Determine the (X, Y) coordinate at the center of the cell enclosing the given text.  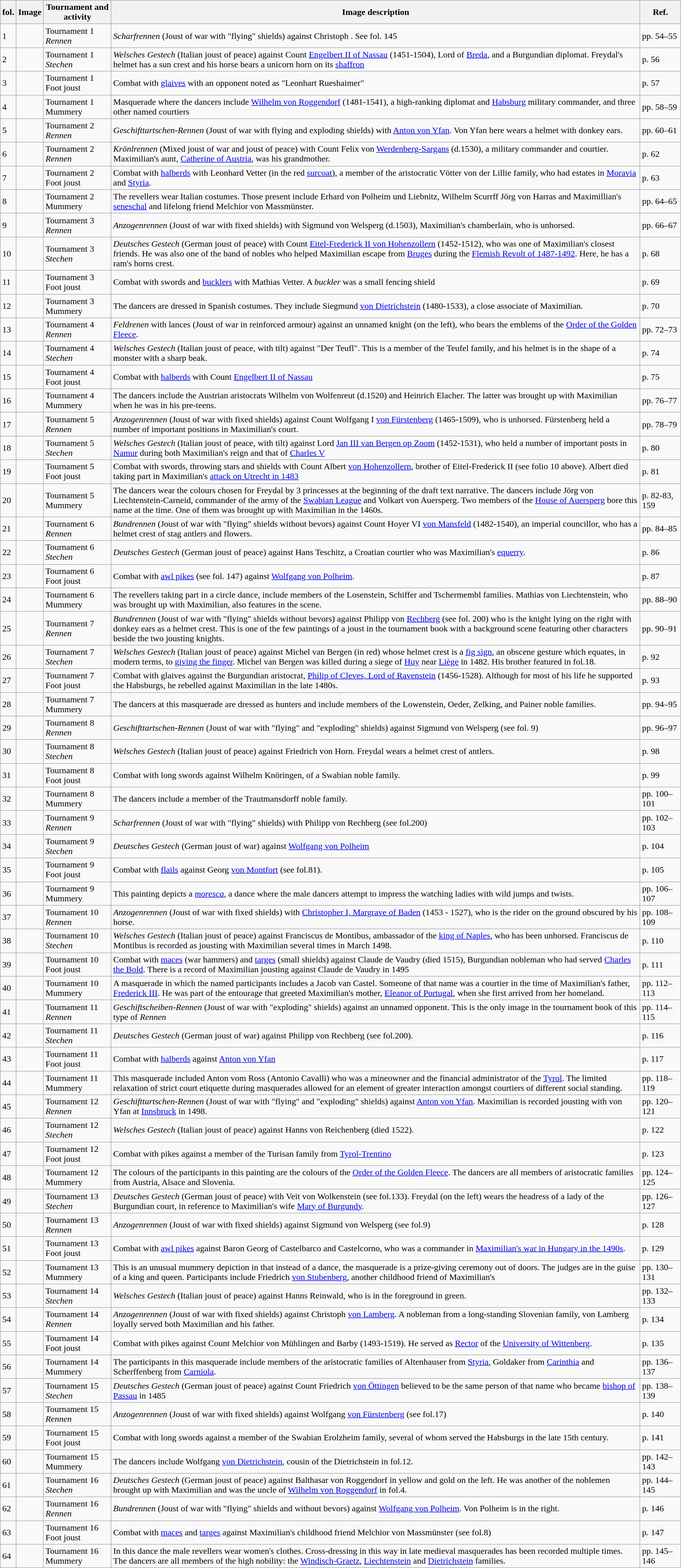
p. 75 (660, 377)
48 (8, 1178)
Tournament 6 Mummery (77, 599)
64 (8, 1556)
43 (8, 1059)
26 (8, 657)
pp. 60–61 (660, 130)
p. 70 (660, 306)
Tournament 3 Mummery (77, 306)
Combat with pikes against Count Melchior von Mühlingen and Barby (1493-1519). He served as Rector of the University of Wittenberg. (376, 1343)
Tournament 7 Stechen (77, 657)
Image description (376, 12)
52 (8, 1272)
Tournament 9 Mummery (77, 893)
60 (8, 1461)
p. 123 (660, 1154)
pp. 58–59 (660, 107)
p. 128 (660, 1225)
pp. 138–139 (660, 1390)
Tournament 8 Stechen (77, 751)
51 (8, 1248)
Combat with long swords against a member of the Swabian Erolzheim family, several of whom served the Habsburgs in the late 15th century. (376, 1437)
pp. 142–143 (660, 1461)
20 (8, 500)
10 (8, 254)
Tournament 4 Mummery (77, 401)
36 (8, 893)
Scharfrennen (Joust of war with "flying" shields) against Christoph . See fol. 145 (376, 36)
Tournament 7 Mummery (77, 704)
53 (8, 1296)
Tournament 4 Foot joust (77, 377)
p. 141 (660, 1437)
16 (8, 401)
p. 110 (660, 941)
7 (8, 177)
50 (8, 1225)
Tournament 14 Stechen (77, 1296)
1 (8, 36)
Deutsches Gestech (German joust of peace) against Hans Teschitz, a Croatian courtier who was Maximilian's equerry. (376, 552)
pp. 76–77 (660, 401)
9 (8, 225)
pp. 64–65 (660, 202)
p. 111 (660, 965)
19 (8, 471)
p. 56 (660, 60)
pp. 66–67 (660, 225)
p. 104 (660, 846)
27 (8, 680)
5 (8, 130)
The dancers are dressed in Spanish costumes. They include Siegmund von Dietrichstein (1480-1533), a close associate of Maximilian. (376, 306)
Tournament 11 Mummery (77, 1082)
Deutsches Gestech (German joust of war) against Philipp von Rechberg (see fol.200). (376, 1035)
Tournament 6 Foot joust (77, 576)
p. 81 (660, 471)
Tournament 5 Rennen (77, 424)
Tournament 12 Rennen (77, 1106)
Combat with maces and targes against Maximilian's childhood friend Melchior von Massmünster (see fol.8) (376, 1533)
59 (8, 1437)
15 (8, 377)
p. 117 (660, 1059)
Tournament 10 Foot joust (77, 965)
Tournament 11 Rennen (77, 1012)
Tournament 10 Rennen (77, 917)
17 (8, 424)
p. 140 (660, 1414)
Welsches Gestech (Italian joust of peace) against Friedrich von Horn. Freydal wears a helmet crest of antlers. (376, 751)
fol. (8, 12)
61 (8, 1485)
Combat with halberds with Count Engelbert II of Nassau (376, 377)
p. 122 (660, 1130)
pp. 88–90 (660, 599)
p. 80 (660, 448)
pp. 106–107 (660, 893)
12 (8, 306)
pp. 124–125 (660, 1178)
pp. 132–133 (660, 1296)
Welsches Gestech (Italian joust of peace) against Hanns von Reichenberg (died 1522). (376, 1130)
pp. 126–127 (660, 1201)
42 (8, 1035)
34 (8, 846)
13 (8, 330)
Tournament 6 Rennen (77, 529)
Tournament 7 Rennen (77, 628)
Tournament 13 Mummery (77, 1272)
p. 134 (660, 1320)
p. 92 (660, 657)
Tournament 15 Rennen (77, 1414)
62 (8, 1509)
35 (8, 870)
Tournament 16 Rennen (77, 1509)
Tournament 2 Foot joust (77, 177)
Tournament and activity (77, 12)
Tournament 13 Stechen (77, 1201)
18 (8, 448)
Tournament 7 Foot joust (77, 680)
Deutsches Gestech (German joust of war) against Wolfgang von Polheim (376, 846)
p. 82-83, 159 (660, 500)
The dancers include Wolfgang von Dietrichstein, cousin of the Dietrichstein in fol.12. (376, 1461)
37 (8, 917)
pp. 112–113 (660, 988)
pp. 145–146 (660, 1556)
28 (8, 704)
The dancers at this masquerade are dressed as hunters and include members of the Lowenstein, Oeder, Zelking, and Painer noble families. (376, 704)
Tournament 12 Foot joust (77, 1154)
p. 57 (660, 83)
45 (8, 1106)
Tournament 12 Mummery (77, 1178)
4 (8, 107)
pp. 144–145 (660, 1485)
38 (8, 941)
Tournament 13 Foot joust (77, 1248)
41 (8, 1012)
Tournament 16 Stechen (77, 1485)
p. 87 (660, 576)
pp. 78–79 (660, 424)
47 (8, 1154)
Tournament 6 Stechen (77, 552)
Tournament 5 Mummery (77, 500)
Combat with halberds against Anton von Yfan (376, 1059)
p. 86 (660, 552)
2 (8, 60)
Tournament 8 Mummery (77, 799)
Tournament 1 Foot joust (77, 83)
Tournament 13 Rennen (77, 1225)
14 (8, 354)
Tournament 12 Stechen (77, 1130)
p. 93 (660, 680)
Tournament 9 Foot joust (77, 870)
Tournament 14 Mummery (77, 1367)
Tournament 10 Stechen (77, 941)
Tournament 11 Foot joust (77, 1059)
Tournament 9 Rennen (77, 823)
pp. 108–109 (660, 917)
11 (8, 282)
29 (8, 728)
pp. 100–101 (660, 799)
pp. 96–97 (660, 728)
3 (8, 83)
pp. 102–103 (660, 823)
p. 98 (660, 751)
p. 105 (660, 870)
25 (8, 628)
pp. 84–85 (660, 529)
Image (30, 12)
Tournament 1 Rennen (77, 36)
8 (8, 202)
Scharfrennen (Joust of war with "flying" shields) with Philipp von Rechberg (see fol.200) (376, 823)
Tournament 10 Mummery (77, 988)
Combat with long swords against Wilhelm Knöringen, of a Swabian noble family. (376, 775)
Bundrennen (Joust of war with "flying" shields and without bevors) against Wolfgang von Polheim. Von Polheim is in the right. (376, 1509)
p. 135 (660, 1343)
pp. 90–91 (660, 628)
Tournament 3 Rennen (77, 225)
p. 68 (660, 254)
pp. 72–73 (660, 330)
Tournament 9 Stechen (77, 846)
Anzogenrennen (Joust of war with fixed shields) against Wolfgang von Fürstenberg (see fol.17) (376, 1414)
p. 74 (660, 354)
Tournament 2 Mummery (77, 202)
6 (8, 154)
Tournament 4 Rennen (77, 330)
Tournament 4 Stechen (77, 354)
pp. 94–95 (660, 704)
Tournament 15 Foot joust (77, 1437)
30 (8, 751)
21 (8, 529)
31 (8, 775)
Combat with flails against Georg von Montfort (see fol.81). (376, 870)
40 (8, 988)
58 (8, 1414)
Combat with pikes against a member of the Turisan family from Tyrol-Trentino (376, 1154)
Tournament 3 Stechen (77, 254)
pp. 120–121 (660, 1106)
pp. 114–115 (660, 1012)
33 (8, 823)
p. 69 (660, 282)
32 (8, 799)
p. 129 (660, 1248)
22 (8, 552)
54 (8, 1320)
Tournament 15 Mummery (77, 1461)
Combat with awl pikes against Baron Georg of Castelbarco and Castelcorno, who was a commander in Maximilian's war in Hungary in the 1490s. (376, 1248)
p. 147 (660, 1533)
55 (8, 1343)
46 (8, 1130)
Geschifttartschen-Rennen (Joust of war with "flying" and "exploding" shields) against Sigmund von Welsperg (see fol. 9) (376, 728)
pp. 130–131 (660, 1272)
pp. 54–55 (660, 36)
Anzogenrennen (Joust of war with fixed shields) against Sigmund von Welsperg (see fol.9) (376, 1225)
Combat with glaives with an opponent noted as "Leonhart Rueshaimer" (376, 83)
24 (8, 599)
57 (8, 1390)
Tournament 5 Stechen (77, 448)
Combat with swords and bucklers with Mathias Vetter. A buckler was a small fencing shield (376, 282)
pp. 136–137 (660, 1367)
p. 62 (660, 154)
49 (8, 1201)
This painting depicts a moresca, a dance where the male dancers attempt to impress the watching ladies with wild jumps and twists. (376, 893)
Tournament 16 Foot joust (77, 1533)
The dancers include a member of the Trautmansdorff noble family. (376, 799)
Tournament 5 Foot joust (77, 471)
Anzogenrennen (Joust of war with fixed shields) with Sigmund von Welsperg (d.1503), Maximilian's chamberlain, who is unhorsed. (376, 225)
Tournament 1 Mummery (77, 107)
Tournament 14 Foot joust (77, 1343)
23 (8, 576)
pp. 118–119 (660, 1082)
Tournament 16 Mummery (77, 1556)
p. 146 (660, 1509)
Tournament 8 Rennen (77, 728)
44 (8, 1082)
Tournament 11 Stechen (77, 1035)
Tournament 3 Foot joust (77, 282)
Combat with awl pikes (see fol. 147) against Wolfgang von Polheim. (376, 576)
p. 116 (660, 1035)
Tournament 15 Stechen (77, 1390)
Welsches Gestech (Italian joust of peace) against Hanns Reinwald, who is in the foreground in green. (376, 1296)
Tournament 1 Stechen (77, 60)
Tournament 8 Foot joust (77, 775)
Ref. (660, 12)
63 (8, 1533)
Tournament 14 Rennen (77, 1320)
Geschifttartschen-Rennen (Joust of war with flying and exploding shields) with Anton von Yfan. Von Yfan here wears a helmet with donkey ears. (376, 130)
p. 63 (660, 177)
39 (8, 965)
p. 99 (660, 775)
56 (8, 1367)
